For the text-containing cell, return its midpoint in (x, y) coordinate format. 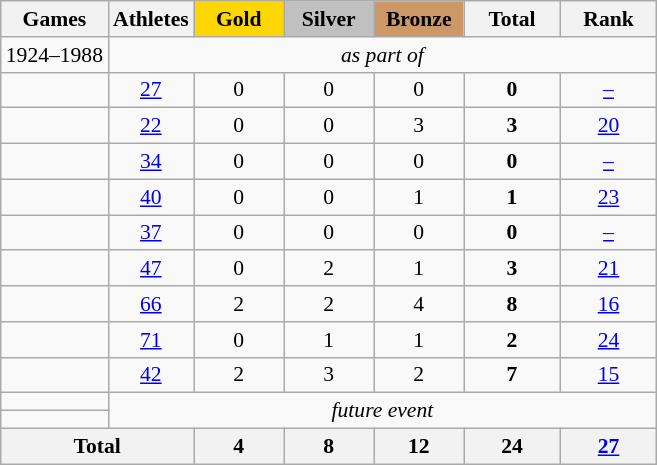
71 (151, 340)
21 (608, 269)
34 (151, 162)
42 (151, 375)
47 (151, 269)
16 (608, 304)
Games (54, 19)
20 (608, 126)
12 (419, 447)
as part of (382, 55)
22 (151, 126)
Bronze (419, 19)
future event (382, 411)
Gold (239, 19)
40 (151, 197)
66 (151, 304)
1924–1988 (54, 55)
23 (608, 197)
15 (608, 375)
Silver (329, 19)
Rank (608, 19)
Athletes (151, 19)
37 (151, 233)
7 (512, 375)
